From the cell containing the given text, extract its center point as [X, Y] coordinate. 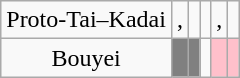
Proto-Tai–Kadai [86, 20]
Bouyei [86, 58]
